Scan for the cell matching the given text and deliver its (x, y) coordinate at center. 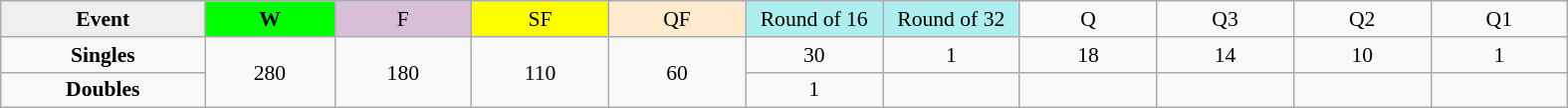
Q2 (1362, 19)
W (270, 19)
Q3 (1226, 19)
180 (403, 72)
SF (541, 19)
60 (677, 72)
Round of 16 (814, 19)
30 (814, 55)
F (403, 19)
Q (1088, 19)
14 (1226, 55)
Event (104, 19)
Singles (104, 55)
280 (270, 72)
Round of 32 (951, 19)
10 (1362, 55)
18 (1088, 55)
Doubles (104, 90)
QF (677, 19)
110 (541, 72)
Q1 (1499, 19)
